Provide the (x, y) coordinate of the cell's center where the given text is located.  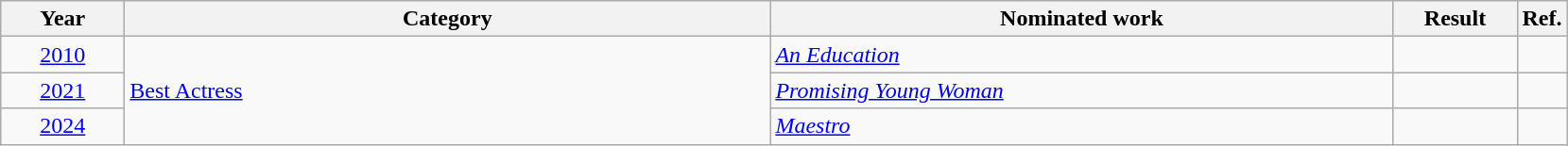
Nominated work (1081, 19)
2010 (62, 55)
Category (448, 19)
Maestro (1081, 126)
Result (1456, 19)
Ref. (1542, 19)
2024 (62, 126)
Promising Young Woman (1081, 90)
An Education (1081, 55)
2021 (62, 90)
Best Actress (448, 90)
Year (62, 19)
